Scan for the cell matching the given text and deliver its [x, y] coordinate at center. 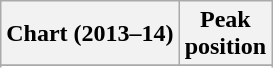
Chart (2013–14) [90, 34]
Peakposition [225, 34]
